Scan for the cell matching the given text and deliver its (x, y) coordinate at center. 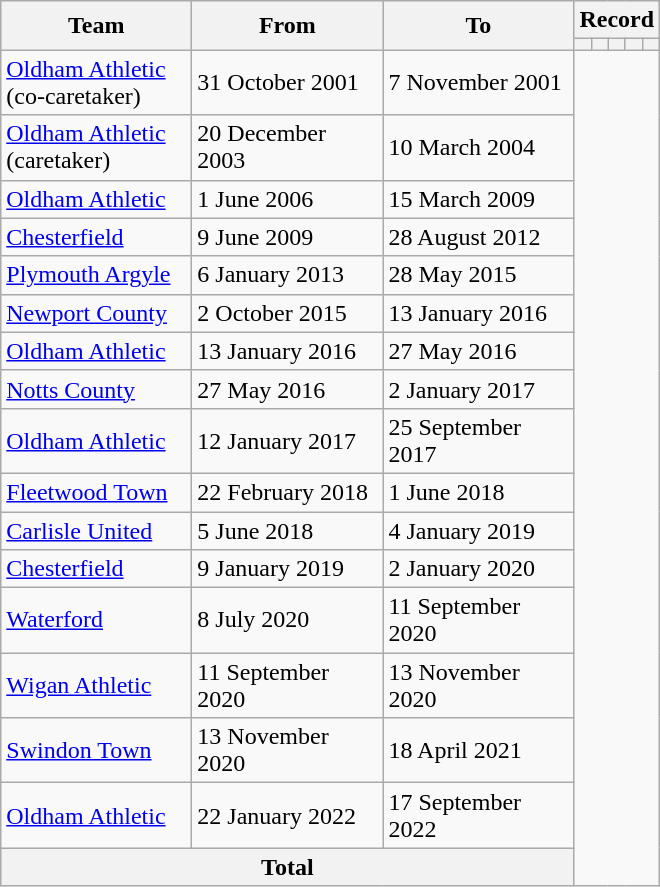
Swindon Town (96, 750)
25 September 2017 (478, 440)
22 February 2018 (288, 492)
17 September 2022 (478, 816)
6 January 2013 (288, 275)
Total (288, 867)
5 June 2018 (288, 531)
Team (96, 26)
1 June 2006 (288, 199)
10 March 2004 (478, 148)
20 December 2003 (288, 148)
From (288, 26)
To (478, 26)
31 October 2001 (288, 82)
1 June 2018 (478, 492)
28 August 2012 (478, 237)
2 January 2020 (478, 569)
Oldham Athletic (co-caretaker) (96, 82)
Newport County (96, 313)
Record (617, 20)
7 November 2001 (478, 82)
Wigan Athletic (96, 686)
12 January 2017 (288, 440)
Plymouth Argyle (96, 275)
28 May 2015 (478, 275)
9 January 2019 (288, 569)
4 January 2019 (478, 531)
9 June 2009 (288, 237)
Notts County (96, 389)
Fleetwood Town (96, 492)
22 January 2022 (288, 816)
Waterford (96, 620)
2 October 2015 (288, 313)
18 April 2021 (478, 750)
2 January 2017 (478, 389)
Carlisle United (96, 531)
Oldham Athletic (caretaker) (96, 148)
8 July 2020 (288, 620)
15 March 2009 (478, 199)
